Output the [x, y] coordinate of the center of the cell containing the given text.  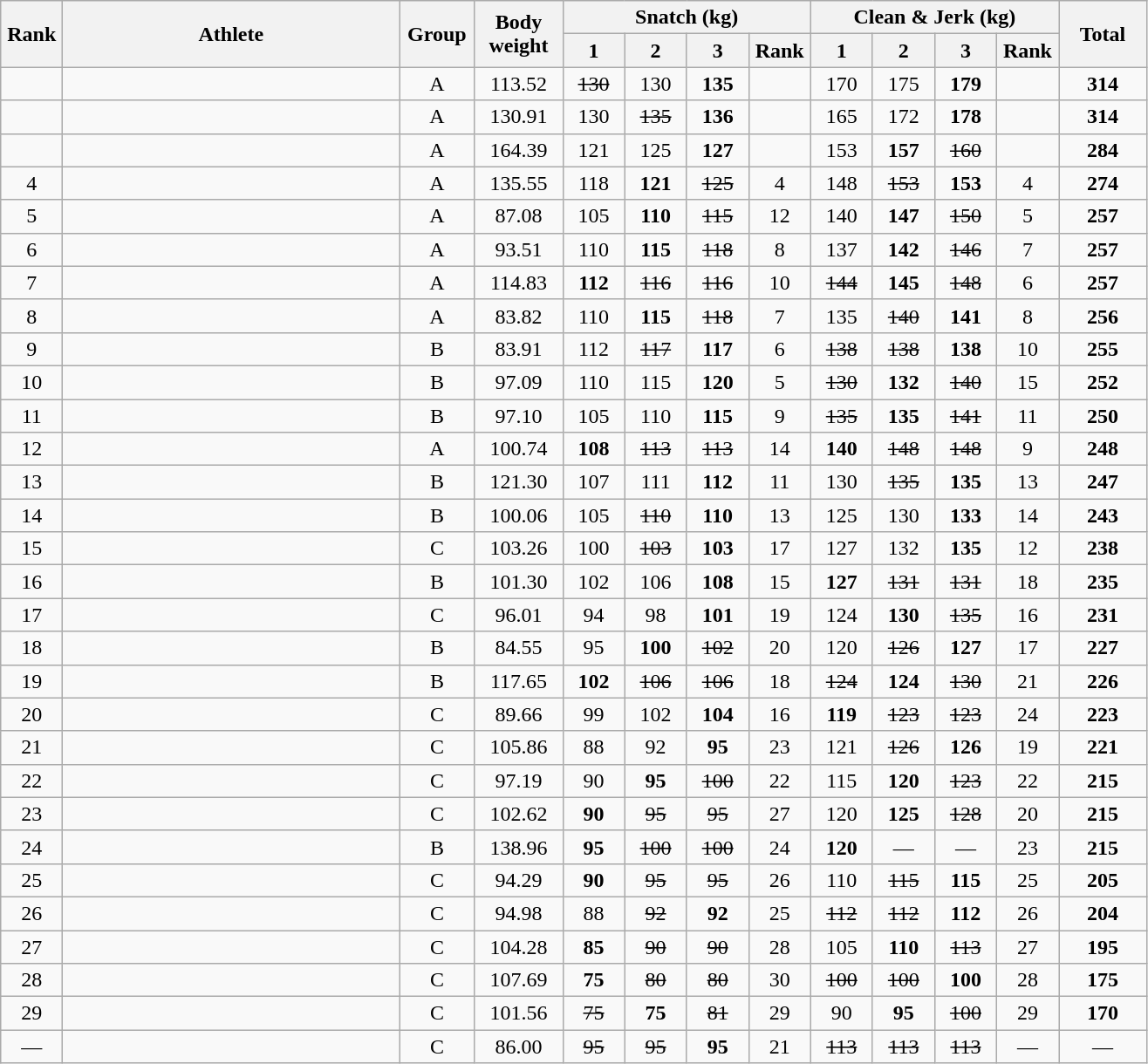
101 [717, 615]
102.62 [518, 814]
85 [593, 946]
164.39 [518, 150]
205 [1103, 880]
89.66 [518, 714]
121.30 [518, 482]
227 [1103, 648]
136 [717, 117]
247 [1103, 482]
104.28 [518, 946]
274 [1103, 183]
256 [1103, 316]
93.51 [518, 249]
104 [717, 714]
86.00 [518, 1047]
144 [841, 283]
97.09 [518, 382]
117.65 [518, 681]
105.86 [518, 747]
172 [904, 117]
165 [841, 117]
243 [1103, 515]
146 [965, 249]
107 [593, 482]
Group [437, 34]
Athlete [231, 34]
99 [593, 714]
Body weight [518, 34]
235 [1103, 582]
119 [841, 714]
142 [904, 249]
221 [1103, 747]
147 [904, 216]
83.82 [518, 316]
94 [593, 615]
98 [656, 615]
157 [904, 150]
226 [1103, 681]
30 [780, 980]
252 [1103, 382]
195 [1103, 946]
101.56 [518, 1013]
103.26 [518, 549]
150 [965, 216]
97.19 [518, 781]
94.98 [518, 913]
Total [1103, 34]
135.55 [518, 183]
133 [965, 515]
250 [1103, 416]
145 [904, 283]
223 [1103, 714]
83.91 [518, 349]
87.08 [518, 216]
Snatch (kg) [687, 17]
231 [1103, 615]
113.52 [518, 84]
284 [1103, 150]
84.55 [518, 648]
107.69 [518, 980]
114.83 [518, 283]
Clean & Jerk (kg) [934, 17]
238 [1103, 549]
81 [717, 1013]
179 [965, 84]
128 [965, 814]
160 [965, 150]
100.74 [518, 449]
111 [656, 482]
178 [965, 117]
130.91 [518, 117]
255 [1103, 349]
101.30 [518, 582]
248 [1103, 449]
96.01 [518, 615]
137 [841, 249]
97.10 [518, 416]
94.29 [518, 880]
204 [1103, 913]
138.96 [518, 847]
100.06 [518, 515]
